Capture the cell that displays the provided text and extract its (x, y) central coordinate. 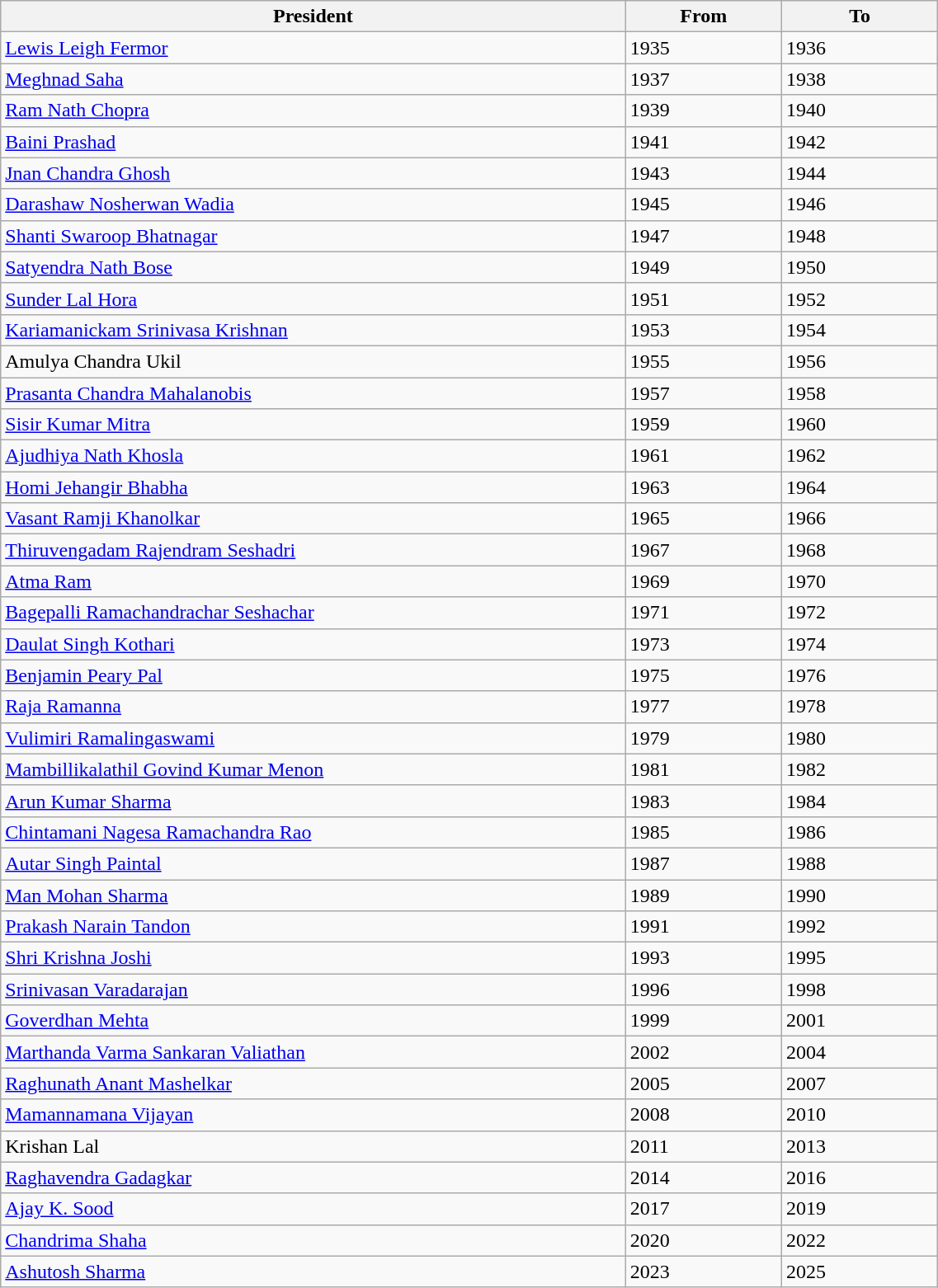
2008 (703, 1115)
1960 (860, 425)
Amulya Chandra Ukil (313, 361)
1951 (703, 298)
2025 (860, 1272)
1966 (860, 519)
2001 (860, 1021)
1999 (703, 1021)
1935 (703, 48)
1991 (703, 927)
1998 (860, 990)
Bagepalli Ramachandrachar Seshachar (313, 613)
Ajay K. Sood (313, 1209)
2017 (703, 1209)
Meghnad Saha (313, 79)
1996 (703, 990)
Prasanta Chandra Mahalanobis (313, 393)
1989 (703, 895)
Chintamani Nagesa Ramachandra Rao (313, 832)
1971 (703, 613)
Sisir Kumar Mitra (313, 425)
1970 (860, 581)
2004 (860, 1052)
1959 (703, 425)
1983 (703, 801)
2010 (860, 1115)
1975 (703, 675)
1944 (860, 173)
1962 (860, 456)
Mambillikalathil Govind Kumar Menon (313, 769)
1957 (703, 393)
Kariamanickam Srinivasa Krishnan (313, 330)
1977 (703, 707)
1985 (703, 832)
2022 (860, 1240)
Raja Ramanna (313, 707)
Atma Ram (313, 581)
2014 (703, 1178)
Krishan Lal (313, 1146)
1984 (860, 801)
1969 (703, 581)
Arun Kumar Sharma (313, 801)
From (703, 16)
1995 (860, 958)
1980 (860, 738)
Shri Krishna Joshi (313, 958)
Homi Jehangir Bhabha (313, 487)
Benjamin Peary Pal (313, 675)
1987 (703, 863)
1961 (703, 456)
To (860, 16)
Lewis Leigh Fermor (313, 48)
Raghunath Anant Mashelkar (313, 1084)
1988 (860, 863)
1950 (860, 267)
1968 (860, 550)
1972 (860, 613)
Ajudhiya Nath Khosla (313, 456)
2013 (860, 1146)
1943 (703, 173)
Prakash Narain Tandon (313, 927)
Mamannamana Vijayan (313, 1115)
2005 (703, 1084)
1936 (860, 48)
Raghavendra Gadagkar (313, 1178)
Ram Nath Chopra (313, 110)
1941 (703, 142)
Srinivasan Varadarajan (313, 990)
2011 (703, 1146)
1993 (703, 958)
Daulat Singh Kothari (313, 644)
1946 (860, 204)
Autar Singh Paintal (313, 863)
1978 (860, 707)
Vulimiri Ramalingaswami (313, 738)
2023 (703, 1272)
1963 (703, 487)
Darashaw Nosherwan Wadia (313, 204)
1976 (860, 675)
Thiruvengadam Rajendram Seshadri (313, 550)
1942 (860, 142)
1940 (860, 110)
Ashutosh Sharma (313, 1272)
Vasant Ramji Khanolkar (313, 519)
1953 (703, 330)
1945 (703, 204)
1964 (860, 487)
Man Mohan Sharma (313, 895)
1938 (860, 79)
1973 (703, 644)
1992 (860, 927)
Shanti Swaroop Bhatnagar (313, 236)
1947 (703, 236)
Baini Prashad (313, 142)
1979 (703, 738)
2002 (703, 1052)
1965 (703, 519)
1974 (860, 644)
1958 (860, 393)
1948 (860, 236)
1981 (703, 769)
Satyendra Nath Bose (313, 267)
1937 (703, 79)
1949 (703, 267)
2019 (860, 1209)
Marthanda Varma Sankaran Valiathan (313, 1052)
Chandrima Shaha (313, 1240)
President (313, 16)
Sunder Lal Hora (313, 298)
Goverdhan Mehta (313, 1021)
1955 (703, 361)
1990 (860, 895)
1986 (860, 832)
1982 (860, 769)
1956 (860, 361)
Jnan Chandra Ghosh (313, 173)
2007 (860, 1084)
1954 (860, 330)
1967 (703, 550)
2020 (703, 1240)
1939 (703, 110)
1952 (860, 298)
2016 (860, 1178)
